Search for the cell housing the specified text and yield its [X, Y] center coordinate. 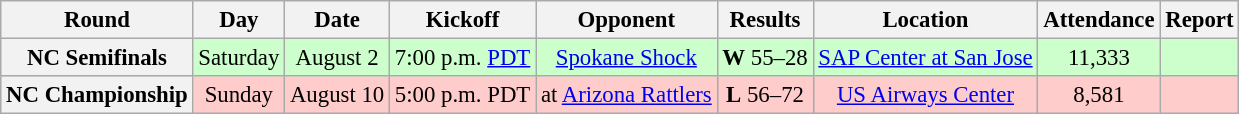
Opponent [626, 20]
August 2 [338, 58]
5:00 p.m. PDT [463, 95]
NC Semifinals [97, 58]
August 10 [338, 95]
Round [97, 20]
NC Championship [97, 95]
11,333 [1099, 58]
Sunday [239, 95]
Kickoff [463, 20]
Spokane Shock [626, 58]
US Airways Center [926, 95]
Attendance [1099, 20]
W 55–28 [765, 58]
7:00 p.m. PDT [463, 58]
Saturday [239, 58]
Report [1200, 20]
Location [926, 20]
Date [338, 20]
at Arizona Rattlers [626, 95]
SAP Center at San Jose [926, 58]
Day [239, 20]
Results [765, 20]
8,581 [1099, 95]
L 56–72 [765, 95]
